Extract the (x, y) coordinate from the center of the cell holding the provided text.  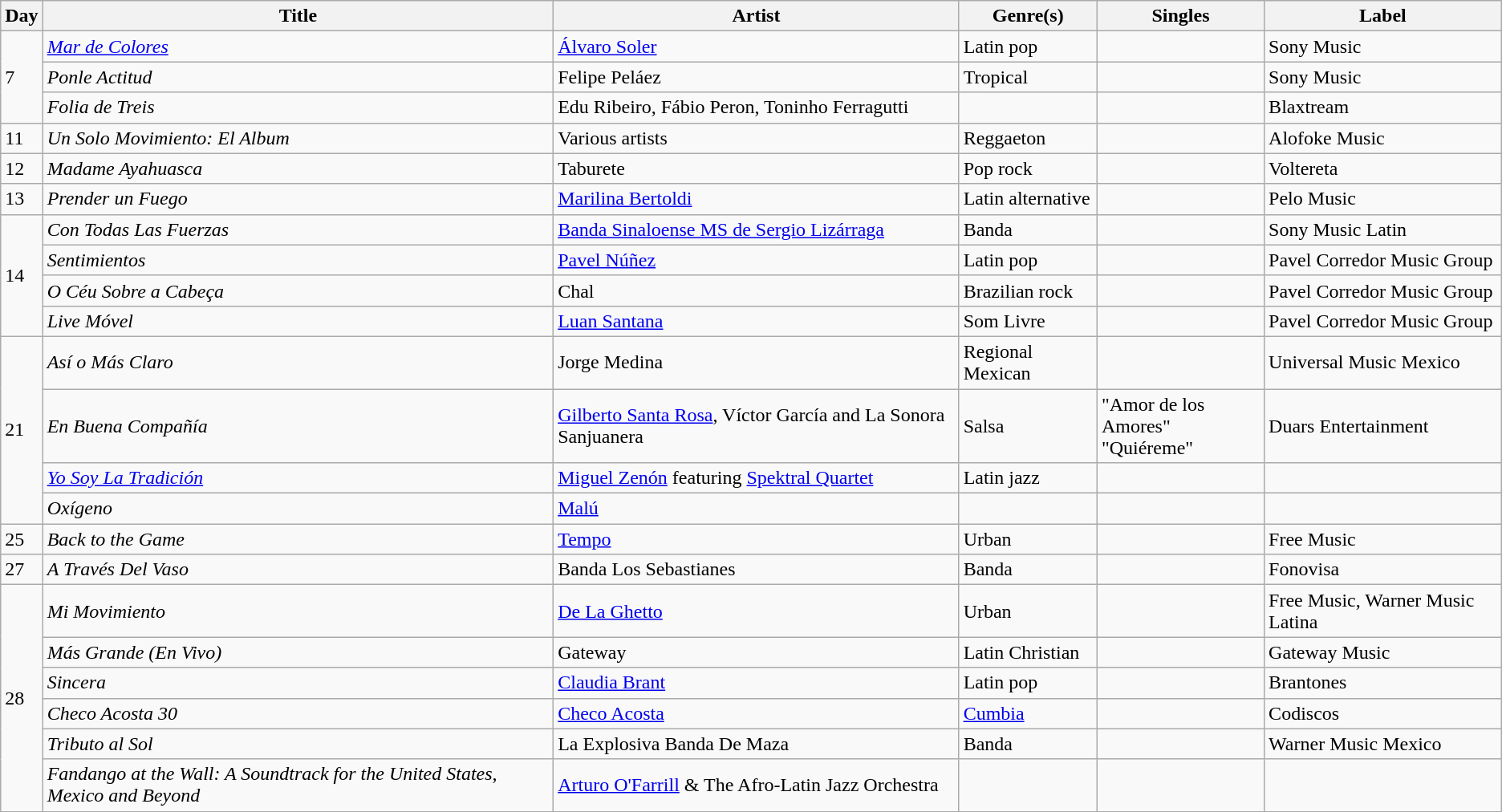
Sony Music Latin (1383, 229)
14 (22, 275)
Various artists (756, 138)
Back to the Game (298, 539)
Malú (756, 509)
Sentimientos (298, 260)
Álvaro Soler (756, 47)
Sincera (298, 683)
Arturo O'Farrill & The Afro-Latin Jazz Orchestra (756, 785)
Así o Más Claro (298, 363)
Miguel Zenón featuring Spektral Quartet (756, 478)
Codiscos (1383, 713)
Genre(s) (1028, 16)
La Explosiva Banda De Maza (756, 744)
Tropical (1028, 77)
Gateway Music (1383, 652)
Brazilian rock (1028, 290)
Pop rock (1028, 168)
28 (22, 698)
A Través Del Vaso (298, 570)
Salsa (1028, 425)
Taburete (756, 168)
Madame Ayahuasca (298, 168)
Reggaeton (1028, 138)
Blaxtream (1383, 108)
Checo Acosta 30 (298, 713)
Cumbia (1028, 713)
Felipe Peláez (756, 77)
Chal (756, 290)
Universal Music Mexico (1383, 363)
11 (22, 138)
Checo Acosta (756, 713)
Jorge Medina (756, 363)
Label (1383, 16)
Latin Christian (1028, 652)
Luan Santana (756, 321)
Banda Los Sebastianes (756, 570)
Singles (1180, 16)
Oxígeno (298, 509)
Warner Music Mexico (1383, 744)
Tributo al Sol (298, 744)
Brantones (1383, 683)
Free Music, Warner Music Latina (1383, 611)
Pelo Music (1383, 199)
Live Móvel (298, 321)
De La Ghetto (756, 611)
Title (298, 16)
Yo Soy La Tradición (298, 478)
Alofoke Music (1383, 138)
Marilina Bertoldi (756, 199)
Claudia Brant (756, 683)
13 (22, 199)
Som Livre (1028, 321)
"Amor de los Amores""Quiéreme" (1180, 425)
Gateway (756, 652)
Ponle Actitud (298, 77)
Un Solo Movimiento: El Album (298, 138)
Prender un Fuego (298, 199)
Folia de Treis (298, 108)
O Céu Sobre a Cabeça (298, 290)
Banda Sinaloense MS de Sergio Lizárraga (756, 229)
Duars Entertainment (1383, 425)
12 (22, 168)
En Buena Compañía (298, 425)
25 (22, 539)
Artist (756, 16)
27 (22, 570)
Con Todas Las Fuerzas (298, 229)
Tempo (756, 539)
Day (22, 16)
Latin alternative (1028, 199)
Mi Movimiento (298, 611)
21 (22, 430)
Edu Ribeiro, Fábio Peron, Toninho Ferragutti (756, 108)
Mar de Colores (298, 47)
Fonovisa (1383, 570)
Regional Mexican (1028, 363)
Latin jazz (1028, 478)
Voltereta (1383, 168)
Pavel Núñez (756, 260)
Free Music (1383, 539)
Gilberto Santa Rosa, Víctor García and La Sonora Sanjuanera (756, 425)
Más Grande (En Vivo) (298, 652)
Fandango at the Wall: A Soundtrack for the United States, Mexico and Beyond (298, 785)
7 (22, 77)
